Find where the given text appears and provide that cell's center as (x, y) coordinate. 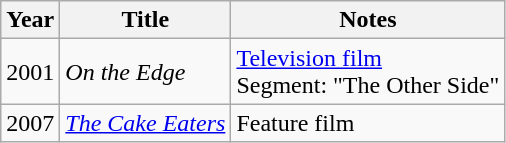
2007 (30, 123)
Year (30, 20)
Television filmSegment: "The Other Side" (368, 72)
2001 (30, 72)
The Cake Eaters (146, 123)
Notes (368, 20)
On the Edge (146, 72)
Feature film (368, 123)
Title (146, 20)
